Locate the cell with the specified text and output its [x, y] center coordinate. 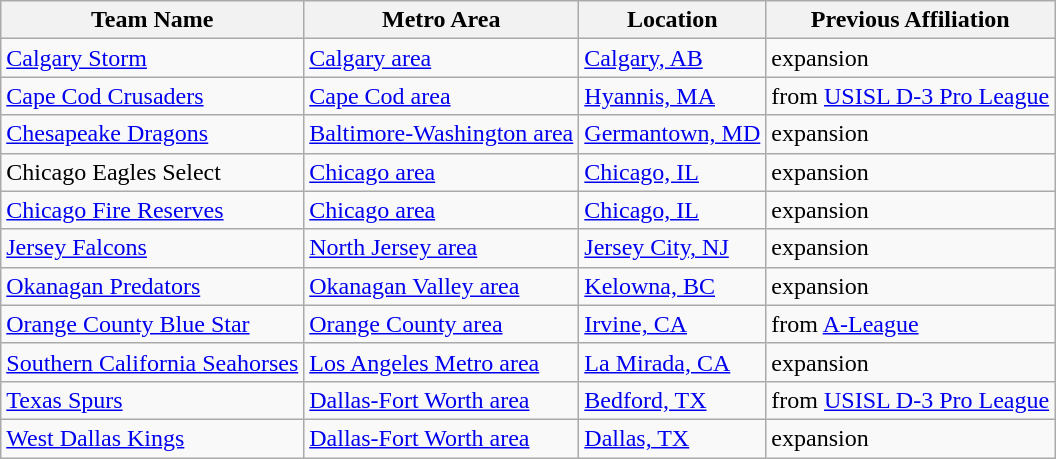
Cape Cod Crusaders [152, 96]
Calgary Storm [152, 58]
Irvine, CA [672, 324]
Southern California Seahorses [152, 362]
Calgary area [442, 58]
Jersey Falcons [152, 248]
Previous Affiliation [910, 20]
Texas Spurs [152, 400]
La Mirada, CA [672, 362]
Orange County area [442, 324]
Jersey City, NJ [672, 248]
Orange County Blue Star [152, 324]
Metro Area [442, 20]
West Dallas Kings [152, 438]
Cape Cod area [442, 96]
Team Name [152, 20]
Okanagan Valley area [442, 286]
Dallas, TX [672, 438]
Chesapeake Dragons [152, 134]
Location [672, 20]
North Jersey area [442, 248]
Chicago Eagles Select [152, 172]
Kelowna, BC [672, 286]
Germantown, MD [672, 134]
Bedford, TX [672, 400]
Los Angeles Metro area [442, 362]
Calgary, AB [672, 58]
Okanagan Predators [152, 286]
Baltimore-Washington area [442, 134]
Chicago Fire Reserves [152, 210]
from A-League [910, 324]
Hyannis, MA [672, 96]
